Output the [x, y] coordinate of the center of the cell containing the given text.  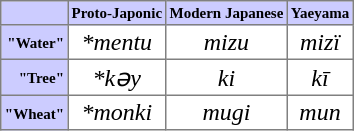
mizu [226, 42]
mun [320, 112]
*monki [117, 112]
*mentu [117, 42]
"Tree" [34, 77]
Modern Japanese [226, 13]
ki [226, 77]
mizï [320, 42]
"Wheat" [34, 112]
"Water" [34, 42]
mugi [226, 112]
Yaeyama [320, 13]
Proto-Japonic [117, 13]
*kəy [117, 77]
kī [320, 77]
